Scan for the cell matching the given text and deliver its [x, y] coordinate at center. 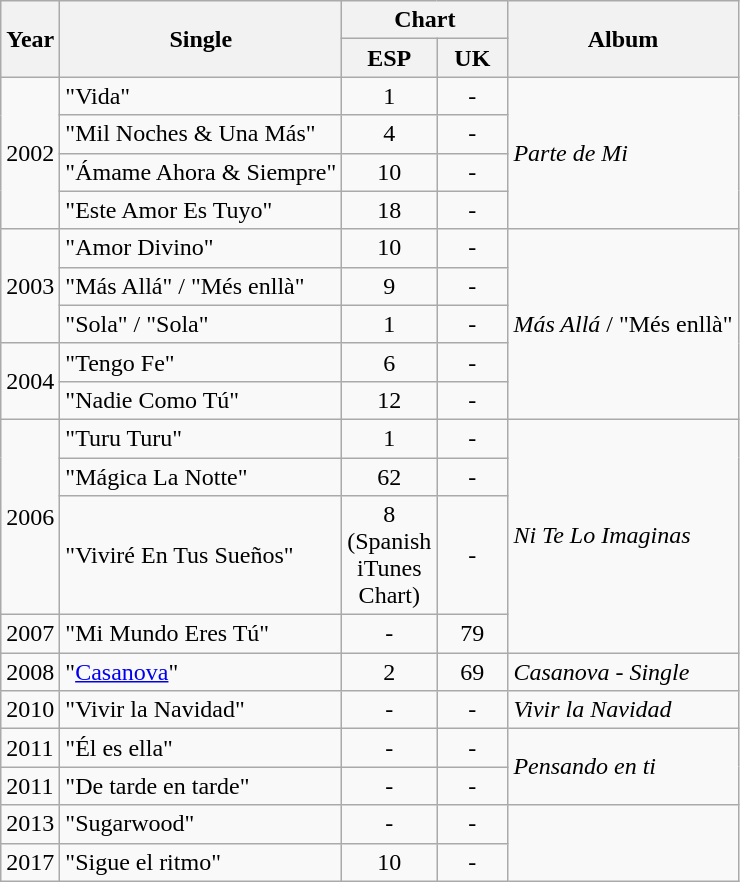
"Amor Divino" [201, 248]
Parte de Mi [623, 153]
ESP [390, 58]
Chart [425, 20]
"Casanova" [201, 672]
"Sola" / "Sola" [201, 324]
Pensando en ti [623, 767]
"Él es ella" [201, 748]
12 [390, 400]
Vivir la Navidad [623, 710]
69 [472, 672]
2006 [30, 516]
"De tarde en tarde" [201, 786]
9 [390, 286]
"Turu Turu" [201, 438]
2 [390, 672]
"Mil Noches & Una Más" [201, 134]
2017 [30, 862]
79 [472, 634]
8 (Spanish iTunes Chart) [390, 556]
UK [472, 58]
4 [390, 134]
Single [201, 39]
2007 [30, 634]
"Nadie Como Tú" [201, 400]
2008 [30, 672]
"Tengo Fe" [201, 362]
"Más Allá" / "Més enllà" [201, 286]
6 [390, 362]
2013 [30, 824]
"Ámame Ahora & Siempre" [201, 172]
"Mi Mundo Eres Tú" [201, 634]
Casanova - Single [623, 672]
18 [390, 210]
"Sugarwood" [201, 824]
"Vivir la Navidad" [201, 710]
Year [30, 39]
"Este Amor Es Tuyo" [201, 210]
"Sigue el ritmo" [201, 862]
"Vida" [201, 96]
2004 [30, 381]
Ni Te Lo Imaginas [623, 536]
Album [623, 39]
"Viviré En Tus Sueños" [201, 556]
"Mágica La Notte" [201, 477]
62 [390, 477]
Más Allá / "Més enllà" [623, 324]
2002 [30, 153]
2003 [30, 286]
2010 [30, 710]
